Find where the given text appears and provide that cell's center as [x, y] coordinate. 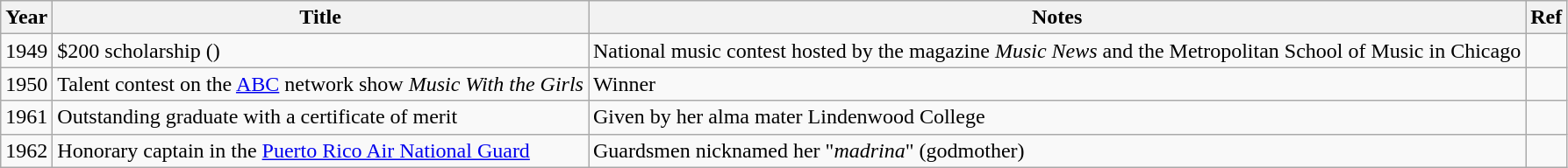
Winner [1056, 84]
1962 [26, 150]
National music contest hosted by the magazine Music News and the Metropolitan School of Music in Chicago [1056, 51]
Year [26, 17]
Title [321, 17]
Guardsmen nicknamed her "madrina" (godmother) [1056, 150]
$200 scholarship () [321, 51]
Outstanding graduate with a certificate of merit [321, 117]
Notes [1056, 17]
Honorary captain in the Puerto Rico Air National Guard [321, 150]
Talent contest on the ABC network show Music With the Girls [321, 84]
Ref [1546, 17]
1950 [26, 84]
Given by her alma mater Lindenwood College [1056, 117]
1949 [26, 51]
1961 [26, 117]
